Locate the cell with the specified text and output its (x, y) center coordinate. 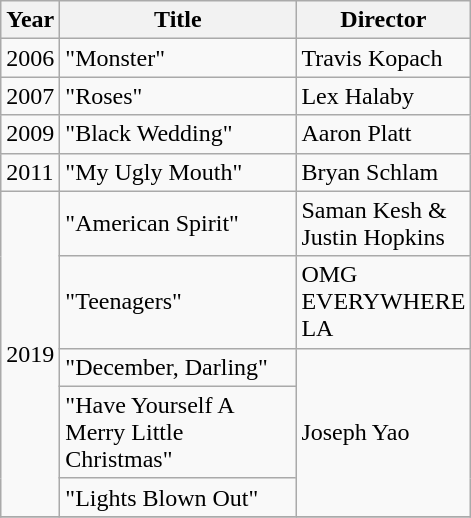
Director (384, 20)
"Monster" (178, 58)
2006 (30, 58)
"American Spirit" (178, 224)
Bryan Schlam (384, 172)
2011 (30, 172)
Travis Kopach (384, 58)
"Teenagers" (178, 302)
Saman Kesh & Justin Hopkins (384, 224)
"December, Darling" (178, 367)
Joseph Yao (384, 432)
Aaron Platt (384, 134)
Title (178, 20)
"Lights Blown Out" (178, 497)
"My Ugly Mouth" (178, 172)
"Have Yourself A Merry Little Christmas" (178, 432)
2007 (30, 96)
Lex Halaby (384, 96)
"Roses" (178, 96)
2019 (30, 354)
2009 (30, 134)
OMG EVERYWHERE LA (384, 302)
Year (30, 20)
"Black Wedding" (178, 134)
